Provide the (X, Y) coordinate of the cell's center where the given text is located.  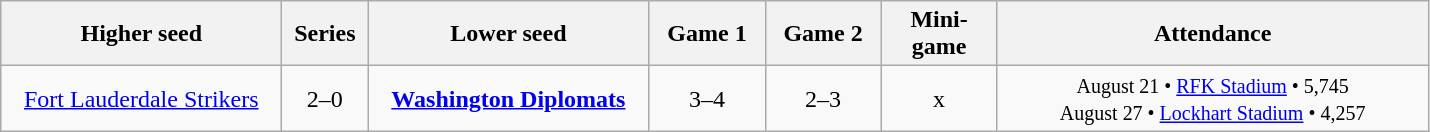
2–0 (325, 98)
Attendance (1212, 34)
Higher seed (142, 34)
Lower seed (508, 34)
Game 2 (823, 34)
x (939, 98)
2–3 (823, 98)
3–4 (707, 98)
Game 1 (707, 34)
August 21 • RFK Stadium • 5,745August 27 • Lockhart Stadium • 4,257 (1212, 98)
Series (325, 34)
Fort Lauderdale Strikers (142, 98)
Mini-game (939, 34)
Washington Diplomats (508, 98)
